Pinpoint the cell where the given text exists, returning its [X, Y] midpoint coordinate. 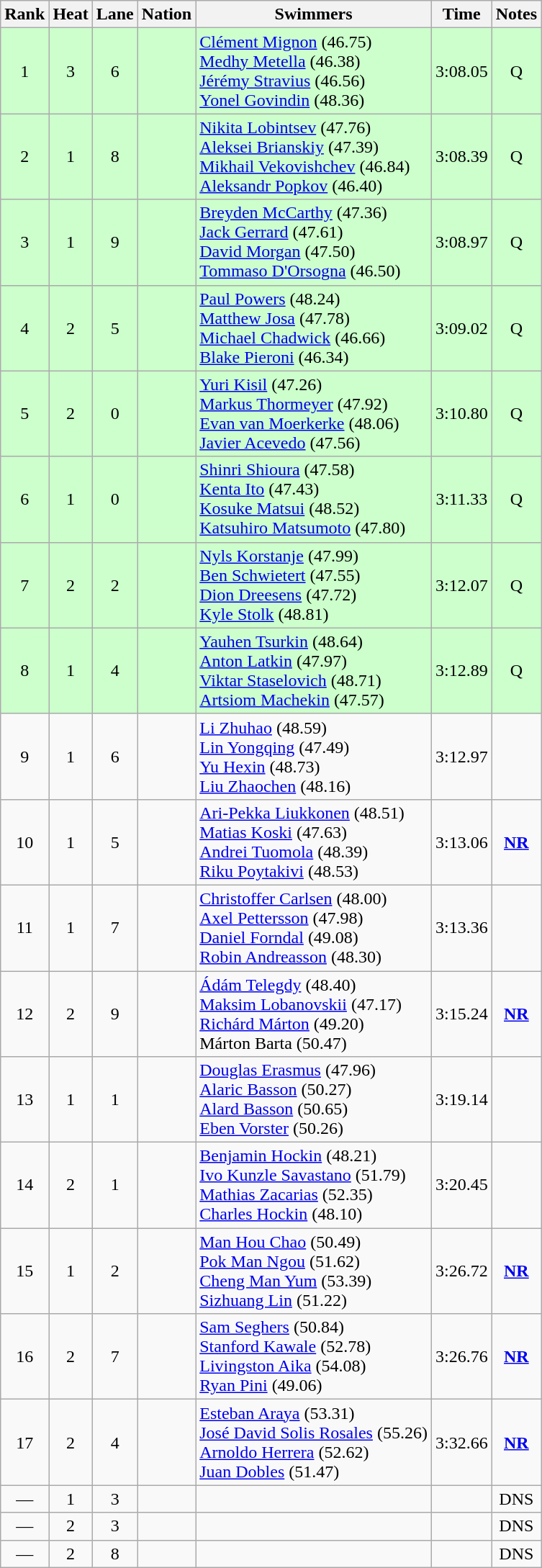
3:20.45 [461, 1185]
Swimmers [314, 14]
11 [24, 927]
Man Hou Chao (50.49)Pok Man Ngou (51.62)Cheng Man Yum (53.39)Sizhuang Lin (51.22) [314, 1271]
Lane [115, 14]
10 [24, 842]
3:15.24 [461, 1014]
3:26.72 [461, 1271]
Yauhen Tsurkin (48.64)Anton Latkin (47.97)Viktar Staselovich (48.71)Artsiom Machekin (47.57) [314, 671]
3:12.07 [461, 585]
Nyls Korstanje (47.99)Ben Schwietert (47.55)Dion Dreesens (47.72)Kyle Stolk (48.81) [314, 585]
3:32.66 [461, 1443]
3:08.39 [461, 157]
Benjamin Hockin (48.21)Ivo Kunzle Savastano (51.79)Mathias Zacarias (52.35)Charles Hockin (48.10) [314, 1185]
Breyden McCarthy (47.36)Jack Gerrard (47.61)David Morgan (47.50)Tommaso D'Orsogna (46.50) [314, 242]
14 [24, 1185]
Time [461, 14]
3:10.80 [461, 413]
12 [24, 1014]
Rank [24, 14]
Notes [516, 14]
Shinri Shioura (47.58)Kenta Ito (47.43)Kosuke Matsui (48.52)Katsuhiro Matsumoto (47.80) [314, 500]
3:08.97 [461, 242]
Li Zhuhao (48.59)Lin Yongqing (47.49)Yu Hexin (48.73)Liu Zhaochen (48.16) [314, 756]
3:13.06 [461, 842]
Nikita Lobintsev (47.76)Aleksei Brianskiy (47.39)Mikhail Vekovishchev (46.84)Aleksandr Popkov (46.40) [314, 157]
13 [24, 1100]
Paul Powers (48.24)Matthew Josa (47.78)Michael Chadwick (46.66)Blake Pieroni (46.34) [314, 328]
17 [24, 1443]
Yuri Kisil (47.26)Markus Thormeyer (47.92)Evan van Moerkerke (48.06)Javier Acevedo (47.56) [314, 413]
Christoffer Carlsen (48.00)Axel Pettersson (47.98)Daniel Forndal (49.08)Robin Andreasson (48.30) [314, 927]
3:12.89 [461, 671]
3:26.76 [461, 1356]
Douglas Erasmus (47.96)Alaric Basson (50.27)Alard Basson (50.65)Eben Vorster (50.26) [314, 1100]
Ari-Pekka Liukkonen (48.51)Matias Koski (47.63)Andrei Tuomola (48.39)Riku Poytakivi (48.53) [314, 842]
3:19.14 [461, 1100]
3:12.97 [461, 756]
16 [24, 1356]
15 [24, 1271]
3:13.36 [461, 927]
3:08.05 [461, 71]
Sam Seghers (50.84)Stanford Kawale (52.78)Livingston Aika (54.08)Ryan Pini (49.06) [314, 1356]
3:11.33 [461, 500]
Heat [71, 14]
Clément Mignon (46.75)Medhy Metella (46.38)Jérémy Stravius (46.56)Yonel Govindin (48.36) [314, 71]
Ádám Telegdy (48.40)Maksim Lobanovskii (47.17)Richárd Márton (49.20)Márton Barta (50.47) [314, 1014]
3:09.02 [461, 328]
Esteban Araya (53.31)José David Solis Rosales (55.26)Arnoldo Herrera (52.62)Juan Dobles (51.47) [314, 1443]
Nation [166, 14]
